Determine the [x, y] coordinate at the center of the cell enclosing the given text.  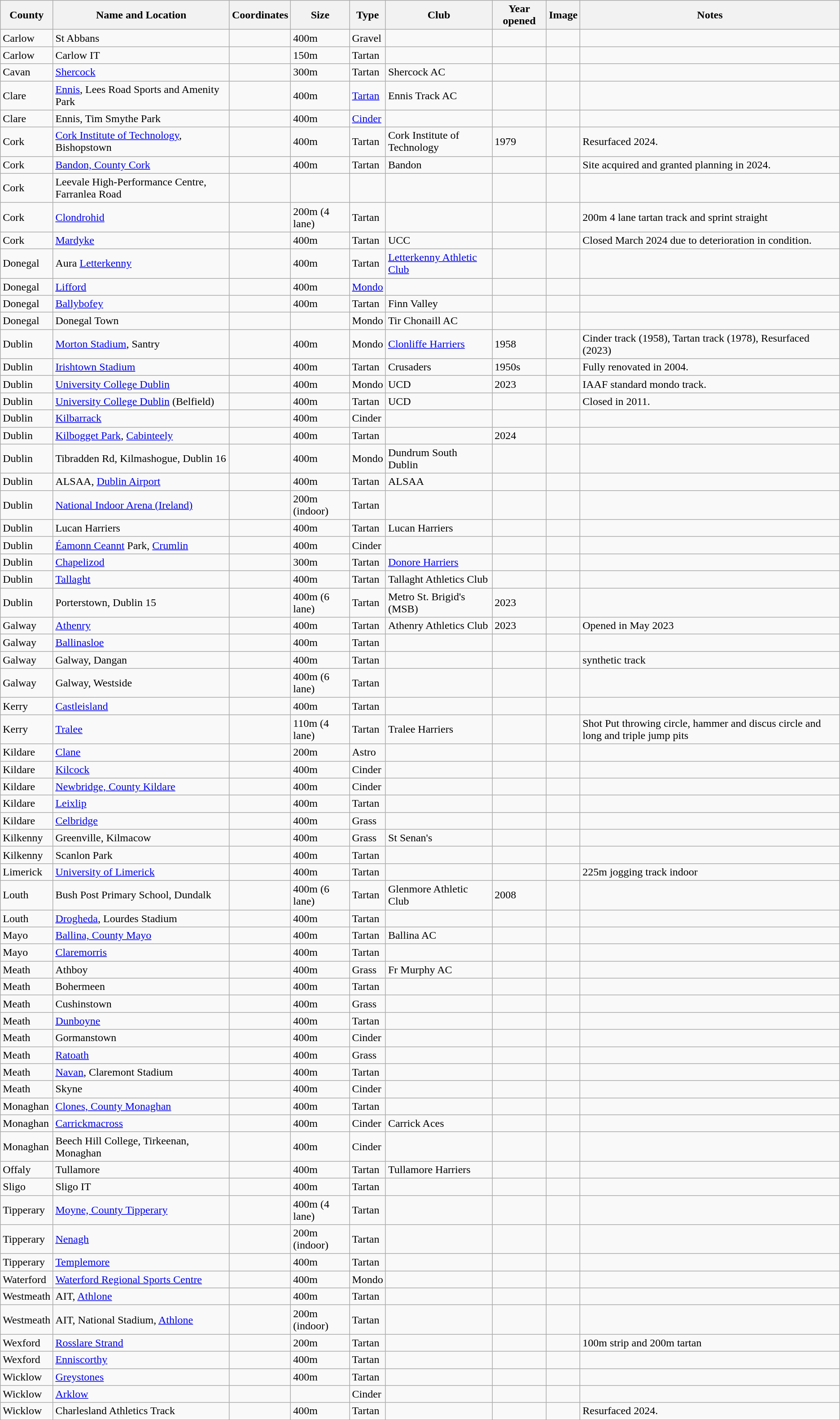
Clondrohid [141, 217]
AIT, Athlone [141, 1297]
IAAF standard mondo track. [710, 384]
Kilbarrack [141, 418]
Shercock AC [439, 72]
Bandon [439, 165]
Tallaght [141, 579]
Image [564, 15]
Castleisland [141, 706]
Drogheda, Lourdes Stadium [141, 918]
Club [439, 15]
Shot Put throwing circle, hammer and discus circle and long and triple jump pits [710, 729]
Notes [710, 15]
Astro [367, 752]
Leevale High-Performance Centre, Farranlea Road [141, 188]
Dundrum South Dublin [439, 459]
Opened in May 2023 [710, 626]
Galway, Westside [141, 683]
Navan, Claremont Stadium [141, 1072]
Claremorris [141, 953]
Glenmore Athletic Club [439, 895]
Porterstown, Dublin 15 [141, 602]
1979 [520, 142]
Tibradden Rd, Kilmashogue, Dublin 16 [141, 459]
Waterford [27, 1279]
200m 4 lane tartan track and sprint straight [710, 217]
University of Limerick [141, 872]
Cushinstown [141, 1004]
Newbridge, County Kildare [141, 787]
Kilcock [141, 769]
Celbridge [141, 821]
Year opened [520, 15]
Size [320, 15]
Coordinates [260, 15]
Sligo IT [141, 1187]
Donegal Town [141, 321]
Charlesland Athletics Track [141, 1411]
St Senan's [439, 838]
Athenry [141, 626]
Offaly [27, 1169]
Type [367, 15]
Sligo [27, 1187]
ALSAA [439, 482]
Greenville, Kilmacow [141, 838]
Moyne, County Tipperary [141, 1209]
Carrick Aces [439, 1123]
Closed in 2011. [710, 401]
Tullamore Harriers [439, 1169]
Bohermeen [141, 987]
Site acquired and granted planning in 2024. [710, 165]
Lifford [141, 287]
Beech Hill College, Tirkeenan, Monaghan [141, 1147]
Skyne [141, 1089]
Cinder track (1958), Tartan track (1978), Resurfaced (2023) [710, 344]
Ballina AC [439, 936]
Dunboyne [141, 1021]
Ballinasloe [141, 643]
Nenagh [141, 1239]
Ballybofey [141, 304]
Tralee Harriers [439, 729]
ALSAA, Dublin Airport [141, 482]
Waterford Regional Sports Centre [141, 1279]
Scanlon Park [141, 855]
Fully renovated in 2004. [710, 367]
110m (4 lane) [320, 729]
Carrickmacross [141, 1123]
AIT, National Stadium, Athlone [141, 1320]
Cork Institute of Technology, Bishopstown [141, 142]
Kilbogget Park, Cabinteely [141, 435]
Gormanstown [141, 1038]
Enniscorthy [141, 1360]
Aura Letterkenny [141, 263]
Ballina, County Mayo [141, 936]
Chapelizod [141, 562]
Morton Stadium, Santry [141, 344]
Clane [141, 752]
150m [320, 55]
Ennis, Tim Smythe Park [141, 119]
Limerick [27, 872]
Irishtown Stadium [141, 367]
200m (4 lane) [320, 217]
Fr Murphy AC [439, 970]
Bush Post Primary School, Dundalk [141, 895]
Greystones [141, 1377]
Closed March 2024 due to deterioration in condition. [710, 240]
Leixlip [141, 804]
Donore Harriers [439, 562]
2008 [520, 895]
UCC [439, 240]
Tullamore [141, 1169]
225m jogging track indoor [710, 872]
County [27, 15]
Bandon, County Cork [141, 165]
Tralee [141, 729]
1958 [520, 344]
Crusaders [439, 367]
St Abbans [141, 38]
Arklow [141, 1394]
Tir Chonaill AC [439, 321]
Carlow IT [141, 55]
Metro St. Brigid's (MSB) [439, 602]
National Indoor Arena (Ireland) [141, 505]
1950s [520, 367]
Letterkenny Athletic Club [439, 263]
Mardyke [141, 240]
Athboy [141, 970]
Cork Institute of Technology [439, 142]
Rosslare Strand [141, 1343]
Templemore [141, 1262]
Galway, Dangan [141, 660]
2024 [520, 435]
400m (4 lane) [320, 1209]
Ennis Track AC [439, 95]
100m strip and 200m tartan [710, 1343]
University College Dublin (Belfield) [141, 401]
Name and Location [141, 15]
Shercock [141, 72]
Ratoath [141, 1055]
Éamonn Ceannt Park, Crumlin [141, 545]
University College Dublin [141, 384]
Cavan [27, 72]
Clonliffe Harriers [439, 344]
Athenry Athletics Club [439, 626]
Finn Valley [439, 304]
Tallaght Athletics Club [439, 579]
Ennis, Lees Road Sports and Amenity Park [141, 95]
Clones, County Monaghan [141, 1106]
Gravel [367, 38]
synthetic track [710, 660]
